Search for the cell housing the specified text and yield its (X, Y) center coordinate. 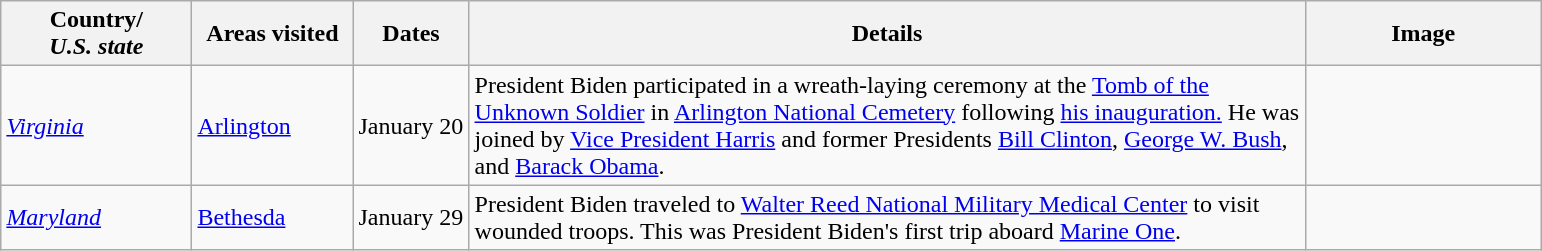
Arlington (272, 126)
Virginia (96, 126)
Areas visited (272, 34)
Dates (411, 34)
January 20 (411, 126)
Image (1423, 34)
Details (887, 34)
Bethesda (272, 218)
January 29 (411, 218)
Country/U.S. state (96, 34)
Maryland (96, 218)
